Find where the given text appears and provide that cell's center as [x, y] coordinate. 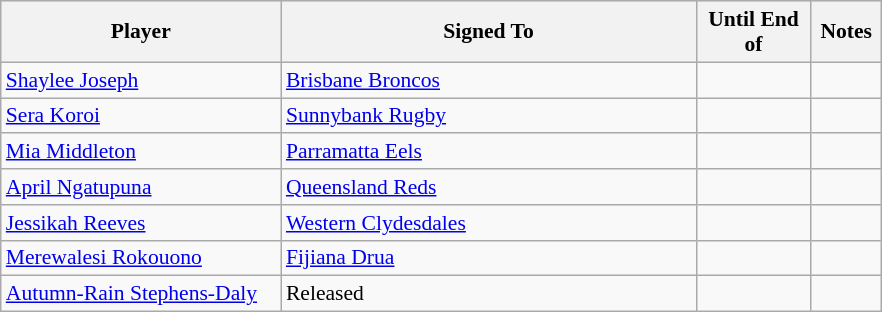
Sera Koroi [141, 116]
Merewalesi Rokouono [141, 258]
Jessikah Reeves [141, 223]
Released [488, 294]
Player [141, 32]
Brisbane Broncos [488, 80]
Notes [846, 32]
Shaylee Joseph [141, 80]
Parramatta Eels [488, 152]
Sunnybank Rugby [488, 116]
Until End of [754, 32]
Queensland Reds [488, 187]
Western Clydesdales [488, 223]
Autumn-Rain Stephens-Daly [141, 294]
Fijiana Drua [488, 258]
Mia Middleton [141, 152]
April Ngatupuna [141, 187]
Signed To [488, 32]
